Provide the (X, Y) coordinate of the cell's center where the given text is located.  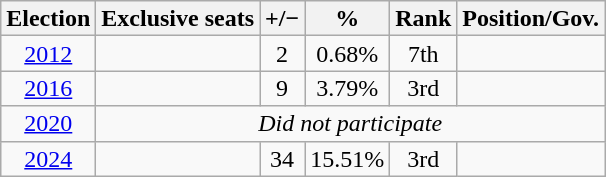
Exclusive seats (178, 18)
Rank (424, 18)
9 (282, 88)
2016 (48, 88)
Election (48, 18)
2012 (48, 54)
Position/Gov. (531, 18)
7th (424, 54)
34 (282, 158)
2 (282, 54)
Did not participate (350, 124)
2024 (48, 158)
2020 (48, 124)
3.79% (348, 88)
+/− (282, 18)
15.51% (348, 158)
0.68% (348, 54)
% (348, 18)
